Capture the cell that displays the provided text and extract its (x, y) central coordinate. 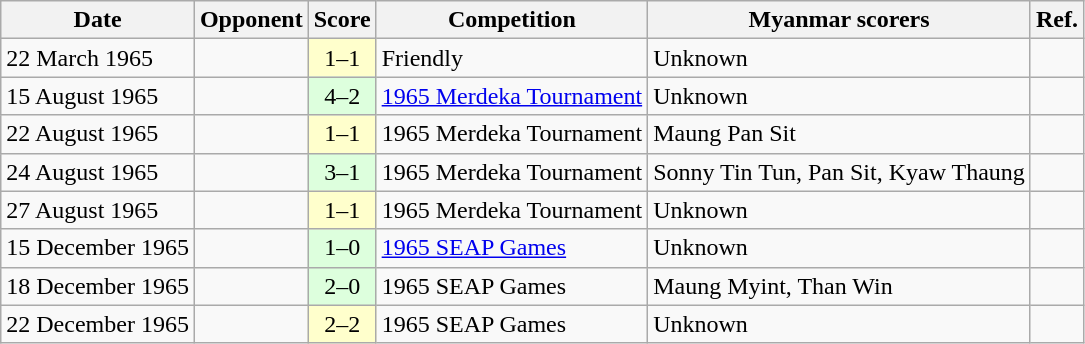
2–0 (342, 286)
2–2 (342, 324)
15 August 1965 (98, 96)
Opponent (251, 20)
1–0 (342, 248)
Sonny Tin Tun, Pan Sit, Kyaw Thaung (840, 172)
4–2 (342, 96)
22 March 1965 (98, 58)
18 December 1965 (98, 286)
Ref. (1056, 20)
Date (98, 20)
Maung Pan Sit (840, 134)
3–1 (342, 172)
22 December 1965 (98, 324)
Maung Myint, Than Win (840, 286)
Competition (512, 20)
Score (342, 20)
Friendly (512, 58)
Myanmar scorers (840, 20)
27 August 1965 (98, 210)
15 December 1965 (98, 248)
24 August 1965 (98, 172)
22 August 1965 (98, 134)
